Capture the cell that displays the provided text and extract its (X, Y) central coordinate. 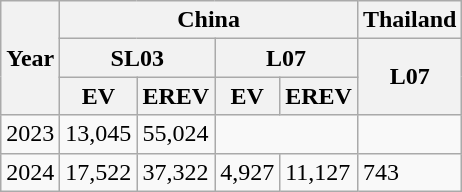
4,927 (248, 172)
743 (409, 172)
Year (30, 58)
Thailand (409, 20)
2024 (30, 172)
55,024 (176, 134)
2023 (30, 134)
13,045 (98, 134)
11,127 (319, 172)
17,522 (98, 172)
China (209, 20)
SL03 (138, 58)
37,322 (176, 172)
